From the cell containing the given text, extract its center point as [X, Y] coordinate. 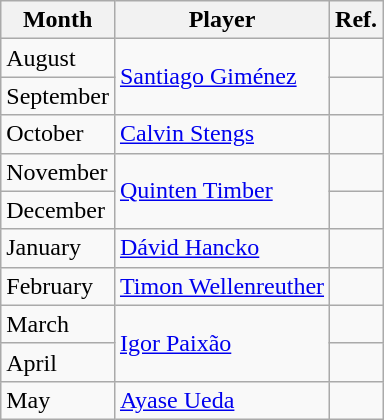
Ref. [356, 20]
May [58, 400]
Ayase Ueda [222, 400]
March [58, 324]
December [58, 210]
January [58, 248]
Dávid Hancko [222, 248]
Quinten Timber [222, 191]
Timon Wellenreuther [222, 286]
November [58, 172]
August [58, 58]
October [58, 134]
Player [222, 20]
Month [58, 20]
February [58, 286]
Igor Paixão [222, 343]
April [58, 362]
Santiago Giménez [222, 77]
Calvin Stengs [222, 134]
September [58, 96]
